Provide the [X, Y] coordinate of the cell's center where the given text is located.  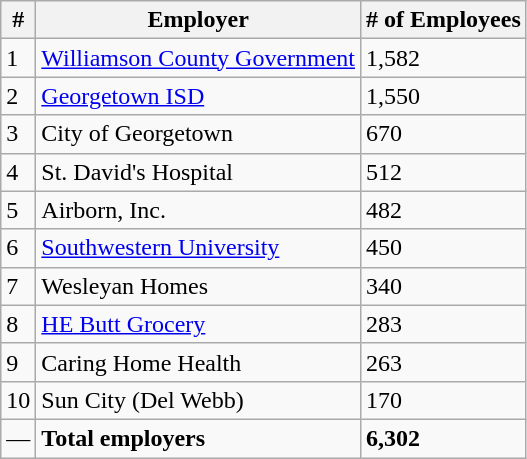
Total employers [198, 438]
Wesleyan Homes [198, 286]
482 [444, 210]
St. David's Hospital [198, 172]
6,302 [444, 438]
Caring Home Health [198, 362]
8 [18, 324]
Airborn, Inc. [198, 210]
283 [444, 324]
2 [18, 96]
450 [444, 248]
4 [18, 172]
1 [18, 58]
Employer [198, 20]
3 [18, 134]
Georgetown ISD [198, 96]
512 [444, 172]
10 [18, 400]
670 [444, 134]
170 [444, 400]
1,550 [444, 96]
340 [444, 286]
— [18, 438]
# [18, 20]
Williamson County Government [198, 58]
City of Georgetown [198, 134]
HE Butt Grocery [198, 324]
Sun City (Del Webb) [198, 400]
# of Employees [444, 20]
1,582 [444, 58]
5 [18, 210]
9 [18, 362]
Southwestern University [198, 248]
7 [18, 286]
263 [444, 362]
6 [18, 248]
